Determine the (x, y) coordinate at the center of the cell enclosing the given text.  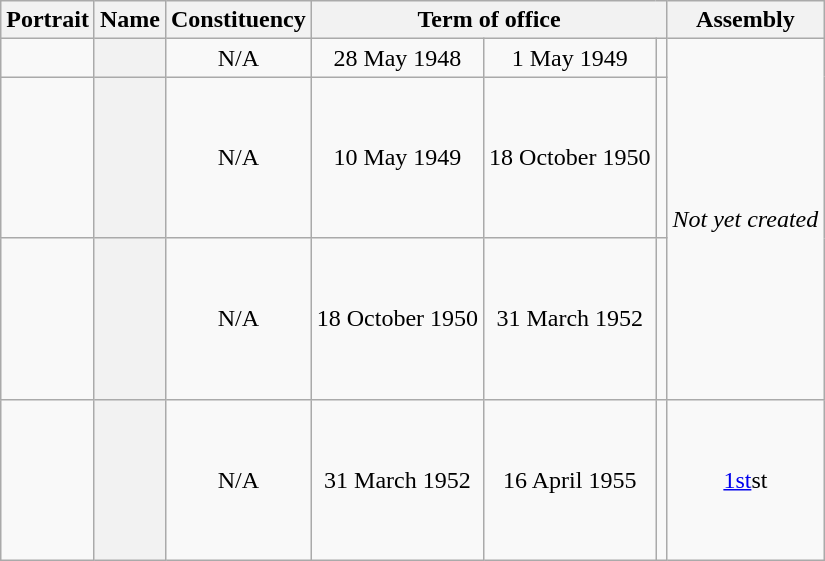
10 May 1949 (397, 158)
Term of office (489, 20)
1stst (746, 480)
28 May 1948 (397, 58)
Not yet created (746, 219)
1 May 1949 (570, 58)
Name (130, 20)
Assembly (746, 20)
Portrait (48, 20)
Constituency (238, 20)
16 April 1955 (570, 480)
